Output the (X, Y) coordinate of the center of the cell containing the given text.  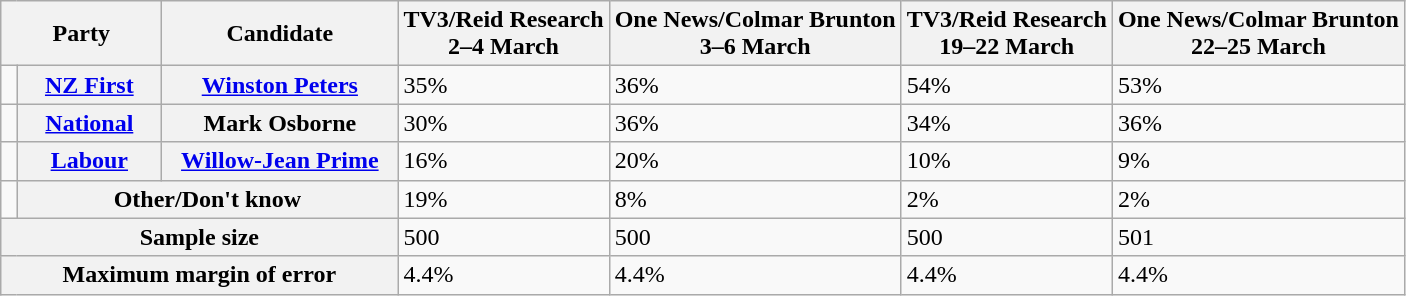
TV3/Reid Research2–4 March (504, 34)
Maximum margin of error (200, 275)
30% (504, 123)
20% (755, 161)
TV3/Reid Research19–22 March (1006, 34)
8% (755, 199)
34% (1006, 123)
501 (1258, 237)
Candidate (280, 34)
Willow-Jean Prime (280, 161)
35% (504, 85)
National (90, 123)
53% (1258, 85)
Labour (90, 161)
9% (1258, 161)
Party (82, 34)
Sample size (200, 237)
54% (1006, 85)
One News/Colmar Brunton22–25 March (1258, 34)
Winston Peters (280, 85)
Mark Osborne (280, 123)
16% (504, 161)
10% (1006, 161)
19% (504, 199)
NZ First (90, 85)
One News/Colmar Brunton3–6 March (755, 34)
Other/Don't know (208, 199)
